Output the (x, y) coordinate of the center of the cell containing the given text.  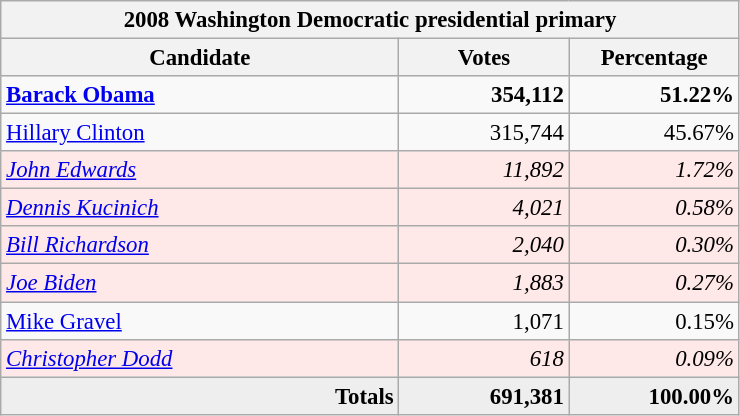
Barack Obama (200, 95)
51.22% (654, 95)
618 (484, 358)
2008 Washington Democratic presidential primary (370, 20)
1.72% (654, 170)
2,040 (484, 245)
Percentage (654, 58)
0.27% (654, 283)
Totals (200, 396)
Votes (484, 58)
11,892 (484, 170)
Mike Gravel (200, 321)
Candidate (200, 58)
315,744 (484, 133)
1,883 (484, 283)
354,112 (484, 95)
0.30% (654, 245)
Dennis Kucinich (200, 208)
Joe Biden (200, 283)
4,021 (484, 208)
Christopher Dodd (200, 358)
45.67% (654, 133)
691,381 (484, 396)
0.09% (654, 358)
Bill Richardson (200, 245)
Hillary Clinton (200, 133)
0.15% (654, 321)
0.58% (654, 208)
1,071 (484, 321)
100.00% (654, 396)
John Edwards (200, 170)
